Pinpoint the cell where the given text exists, returning its (X, Y) midpoint coordinate. 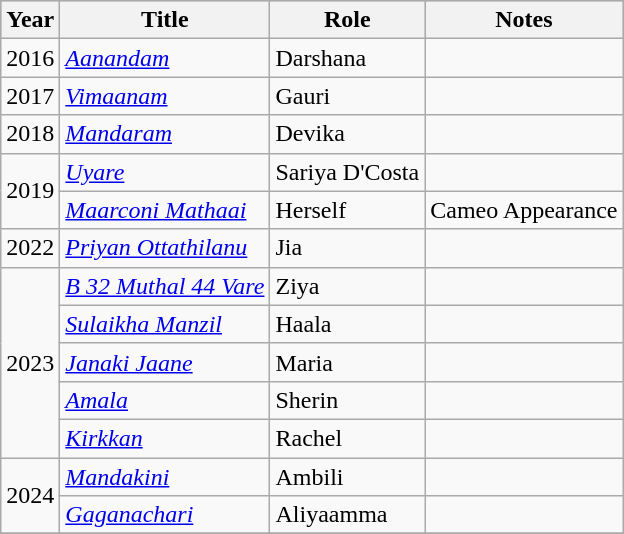
Year (30, 20)
Vimaanam (165, 96)
Mandakini (165, 477)
Mandaram (165, 134)
Kirkkan (165, 438)
2024 (30, 496)
Darshana (348, 58)
Devika (348, 134)
B 32 Muthal 44 Vare (165, 286)
Sherin (348, 400)
Jia (348, 248)
Aliyaamma (348, 515)
2022 (30, 248)
Role (348, 20)
Maarconi Mathaai (165, 210)
Herself (348, 210)
Gauri (348, 96)
Sariya D'Costa (348, 172)
2016 (30, 58)
Janaki Jaane (165, 362)
2019 (30, 191)
2018 (30, 134)
Sulaikha Manzil (165, 324)
Amala (165, 400)
Haala (348, 324)
Ziya (348, 286)
Notes (524, 20)
2017 (30, 96)
Aanandam (165, 58)
Cameo Appearance (524, 210)
Gaganachari (165, 515)
Ambili (348, 477)
Maria (348, 362)
Rachel (348, 438)
Uyare (165, 172)
2023 (30, 362)
Title (165, 20)
Priyan Ottathilanu (165, 248)
